Locate the cell with the specified text and output its [x, y] center coordinate. 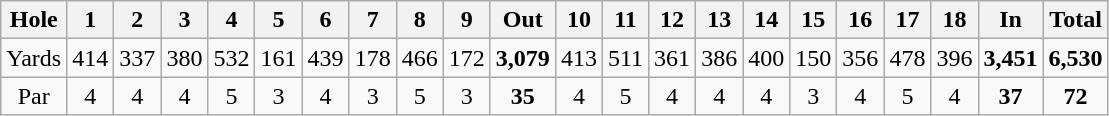
In [1010, 20]
337 [138, 58]
18 [954, 20]
361 [672, 58]
Out [522, 20]
386 [720, 58]
13 [720, 20]
15 [814, 20]
396 [954, 58]
10 [578, 20]
8 [420, 20]
356 [860, 58]
Hole [34, 20]
14 [766, 20]
466 [420, 58]
37 [1010, 96]
414 [90, 58]
532 [232, 58]
12 [672, 20]
3,451 [1010, 58]
1 [90, 20]
413 [578, 58]
511 [625, 58]
478 [908, 58]
400 [766, 58]
11 [625, 20]
17 [908, 20]
172 [466, 58]
3,079 [522, 58]
439 [326, 58]
380 [184, 58]
6 [326, 20]
Total [1076, 20]
35 [522, 96]
150 [814, 58]
161 [278, 58]
6,530 [1076, 58]
7 [372, 20]
16 [860, 20]
72 [1076, 96]
178 [372, 58]
9 [466, 20]
2 [138, 20]
Par [34, 96]
Yards [34, 58]
